Output the (X, Y) coordinate of the center of the cell containing the given text.  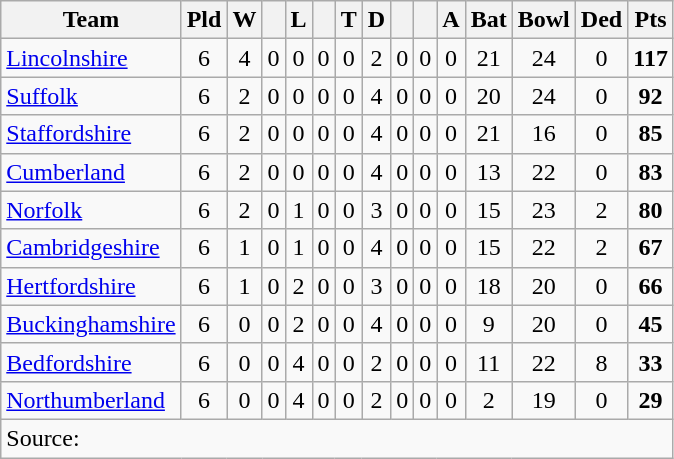
117 (651, 58)
Bedfordshire (91, 362)
9 (488, 324)
Bat (488, 20)
Pts (651, 20)
Source: (338, 438)
8 (601, 362)
Team (91, 20)
29 (651, 400)
Bowl (544, 20)
W (244, 20)
83 (651, 172)
L (298, 20)
T (348, 20)
Suffolk (91, 96)
85 (651, 134)
13 (488, 172)
19 (544, 400)
Northumberland (91, 400)
Buckinghamshire (91, 324)
D (376, 20)
11 (488, 362)
92 (651, 96)
66 (651, 286)
16 (544, 134)
Norfolk (91, 210)
Cumberland (91, 172)
Hertfordshire (91, 286)
Pld (204, 20)
Ded (601, 20)
80 (651, 210)
18 (488, 286)
Lincolnshire (91, 58)
33 (651, 362)
67 (651, 248)
A (451, 20)
Staffordshire (91, 134)
Cambridgeshire (91, 248)
23 (544, 210)
45 (651, 324)
